Pinpoint the cell where the given text exists, returning its [x, y] midpoint coordinate. 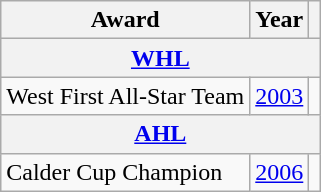
West First All-Star Team [126, 96]
Calder Cup Champion [126, 172]
Year [280, 20]
2006 [280, 172]
AHL [160, 134]
WHL [160, 58]
Award [126, 20]
2003 [280, 96]
